Find where the given text appears and provide that cell's center as (x, y) coordinate. 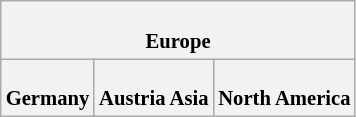
Germany (48, 87)
Europe (178, 29)
Austria Asia (154, 87)
North America (284, 87)
